Pinpoint the cell where the given text exists, returning its (x, y) midpoint coordinate. 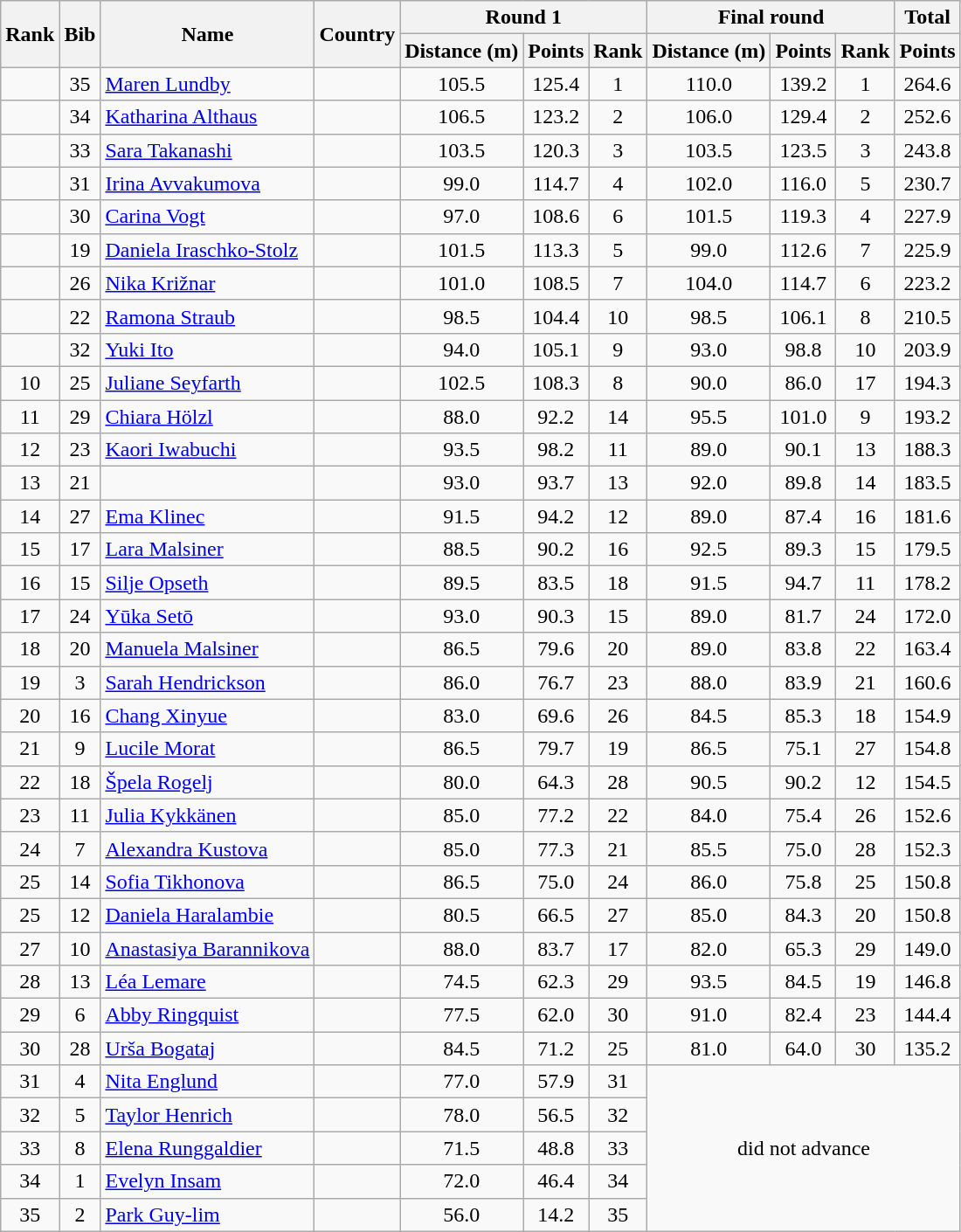
64.3 (556, 782)
Špela Rogelj (208, 782)
Yūka Setō (208, 616)
97.0 (461, 217)
83.0 (461, 716)
Daniela Iraschko-Stolz (208, 250)
178.2 (928, 583)
93.7 (556, 483)
94.7 (804, 583)
Round 1 (524, 17)
108.3 (556, 383)
139.2 (804, 84)
105.1 (556, 350)
144.4 (928, 1015)
227.9 (928, 217)
78.0 (461, 1115)
179.5 (928, 550)
163.4 (928, 649)
203.9 (928, 350)
81.7 (804, 616)
116.0 (804, 183)
Lara Malsiner (208, 550)
90.1 (804, 450)
113.3 (556, 250)
88.5 (461, 550)
81.0 (709, 1049)
108.5 (556, 283)
Elena Runggaldier (208, 1148)
82.0 (709, 948)
62.3 (556, 982)
Park Guy-lim (208, 1215)
94.2 (556, 516)
106.0 (709, 117)
14.2 (556, 1215)
193.2 (928, 417)
Daniela Haralambie (208, 915)
Yuki Ito (208, 350)
194.3 (928, 383)
92.0 (709, 483)
Nita Englund (208, 1082)
Maren Lundby (208, 84)
89.8 (804, 483)
57.9 (556, 1082)
84.0 (709, 815)
Total (928, 17)
102.5 (461, 383)
56.0 (461, 1215)
123.5 (804, 150)
76.7 (556, 682)
80.0 (461, 782)
Irina Avvakumova (208, 183)
94.0 (461, 350)
56.5 (556, 1115)
90.0 (709, 383)
77.2 (556, 815)
69.6 (556, 716)
84.3 (804, 915)
Bib (80, 34)
112.6 (804, 250)
72.0 (461, 1181)
Carina Vogt (208, 217)
Manuela Malsiner (208, 649)
230.7 (928, 183)
85.3 (804, 716)
Julia Kykkänen (208, 815)
181.6 (928, 516)
95.5 (709, 417)
210.5 (928, 316)
77.3 (556, 848)
183.5 (928, 483)
188.3 (928, 450)
152.6 (928, 815)
125.4 (556, 84)
223.2 (928, 283)
did not advance (804, 1148)
Chiara Hölzl (208, 417)
154.9 (928, 716)
Sarah Hendrickson (208, 682)
152.3 (928, 848)
Sofia Tikhonova (208, 882)
Anastasiya Barannikova (208, 948)
71.5 (461, 1148)
Lucile Morat (208, 749)
87.4 (804, 516)
264.6 (928, 84)
77.0 (461, 1082)
80.5 (461, 915)
105.5 (461, 84)
110.0 (709, 84)
Evelyn Insam (208, 1181)
102.0 (709, 183)
Ema Klinec (208, 516)
Abby Ringquist (208, 1015)
Juliane Seyfarth (208, 383)
Nika Križnar (208, 283)
135.2 (928, 1049)
83.5 (556, 583)
83.7 (556, 948)
Final round (771, 17)
65.3 (804, 948)
98.8 (804, 350)
104.4 (556, 316)
90.3 (556, 616)
Kaori Iwabuchi (208, 450)
71.2 (556, 1049)
154.8 (928, 749)
Taylor Henrich (208, 1115)
77.5 (461, 1015)
252.6 (928, 117)
83.8 (804, 649)
48.8 (556, 1148)
83.9 (804, 682)
79.6 (556, 649)
98.2 (556, 450)
82.4 (804, 1015)
75.1 (804, 749)
75.4 (804, 815)
66.5 (556, 915)
225.9 (928, 250)
Chang Xinyue (208, 716)
75.8 (804, 882)
Silje Opseth (208, 583)
123.2 (556, 117)
149.0 (928, 948)
106.1 (804, 316)
90.5 (709, 782)
91.0 (709, 1015)
154.5 (928, 782)
89.3 (804, 550)
74.5 (461, 982)
89.5 (461, 583)
Sara Takanashi (208, 150)
160.6 (928, 682)
92.5 (709, 550)
64.0 (804, 1049)
79.7 (556, 749)
108.6 (556, 217)
92.2 (556, 417)
172.0 (928, 616)
104.0 (709, 283)
106.5 (461, 117)
46.4 (556, 1181)
62.0 (556, 1015)
129.4 (804, 117)
Léa Lemare (208, 982)
Alexandra Kustova (208, 848)
243.8 (928, 150)
119.3 (804, 217)
146.8 (928, 982)
Katharina Althaus (208, 117)
Urša Bogataj (208, 1049)
Name (208, 34)
85.5 (709, 848)
Ramona Straub (208, 316)
Country (357, 34)
120.3 (556, 150)
